Detect which cell encompasses the target text, then output its [X, Y] center coordinate. 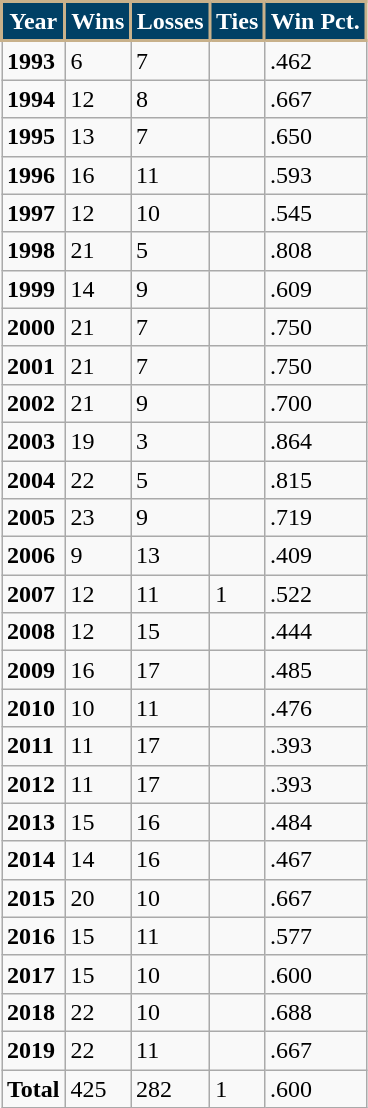
.545 [316, 213]
.485 [316, 670]
2009 [34, 670]
Losses [170, 22]
.484 [316, 822]
23 [98, 518]
282 [170, 1089]
19 [98, 441]
.444 [316, 632]
2005 [34, 518]
Year [34, 22]
2006 [34, 556]
.593 [316, 175]
.650 [316, 137]
2010 [34, 708]
Total [34, 1089]
.522 [316, 594]
2000 [34, 327]
.808 [316, 251]
2014 [34, 860]
2007 [34, 594]
2008 [34, 632]
.609 [316, 289]
1993 [34, 60]
.700 [316, 403]
2017 [34, 974]
20 [98, 898]
.864 [316, 441]
.719 [316, 518]
.688 [316, 1012]
2019 [34, 1050]
1996 [34, 175]
.467 [316, 860]
Win Pct. [316, 22]
3 [170, 441]
425 [98, 1089]
.462 [316, 60]
2011 [34, 746]
8 [170, 99]
2013 [34, 822]
2004 [34, 479]
.409 [316, 556]
.815 [316, 479]
2016 [34, 936]
1997 [34, 213]
Ties [238, 22]
6 [98, 60]
2003 [34, 441]
2002 [34, 403]
Wins [98, 22]
2015 [34, 898]
1995 [34, 137]
1999 [34, 289]
.476 [316, 708]
1998 [34, 251]
2018 [34, 1012]
1994 [34, 99]
2012 [34, 784]
2001 [34, 365]
.577 [316, 936]
